Return the (X, Y) coordinate for the center point of the cell that contains the specified text.  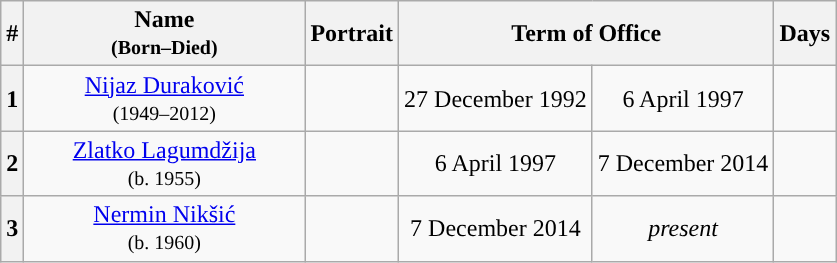
1 (12, 98)
Days (805, 34)
Name(Born–Died) (164, 34)
Portrait (352, 34)
3 (12, 228)
# (12, 34)
Zlatko Lagumdžija(b. 1955) (164, 164)
Term of Office (586, 34)
2 (12, 164)
present (683, 228)
27 December 1992 (496, 98)
Nijaz Duraković(1949–2012) (164, 98)
Nermin Nikšić(b. 1960) (164, 228)
